Detect which cell encompasses the target text, then output its (X, Y) center coordinate. 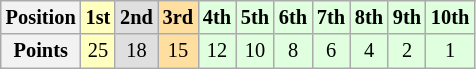
5th (255, 17)
4 (369, 51)
6 (331, 51)
8th (369, 17)
18 (136, 51)
1 (450, 51)
Position (41, 17)
Points (41, 51)
25 (98, 51)
1st (98, 17)
10th (450, 17)
2 (407, 51)
9th (407, 17)
3rd (178, 17)
10 (255, 51)
2nd (136, 17)
8 (293, 51)
12 (217, 51)
7th (331, 17)
4th (217, 17)
6th (293, 17)
15 (178, 51)
